Locate the cell with the specified text and output its [x, y] center coordinate. 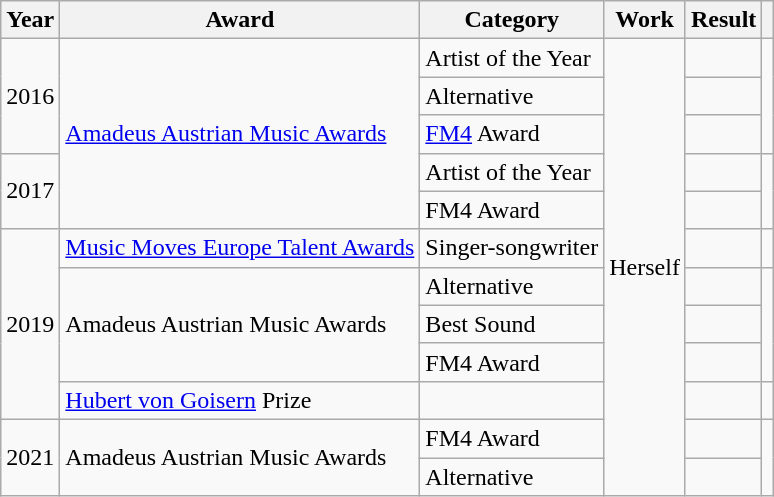
Award [240, 20]
2016 [30, 96]
2019 [30, 324]
Music Moves Europe Talent Awards [240, 248]
2017 [30, 191]
2021 [30, 457]
Singer-songwriter [512, 248]
Result [723, 20]
Best Sound [512, 324]
Hubert von Goisern Prize [240, 400]
Herself [645, 268]
Year [30, 20]
Work [645, 20]
Category [512, 20]
